Determine the (x, y) coordinate at the center of the cell enclosing the given text.  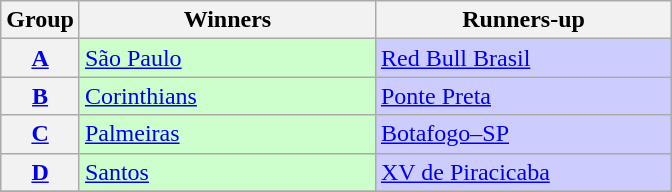
Corinthians (227, 96)
Ponte Preta (523, 96)
Palmeiras (227, 134)
Red Bull Brasil (523, 58)
XV de Piracicaba (523, 172)
A (40, 58)
D (40, 172)
São Paulo (227, 58)
Runners-up (523, 20)
C (40, 134)
Group (40, 20)
Botafogo–SP (523, 134)
B (40, 96)
Winners (227, 20)
Santos (227, 172)
